Return [X, Y] of the center of cell containing provided text 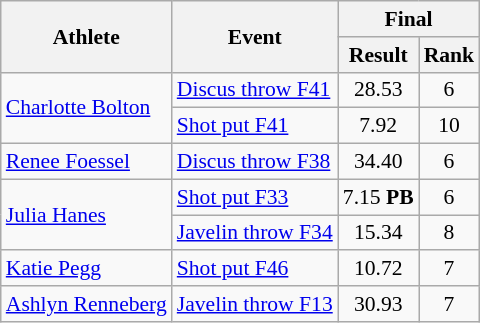
Ashlyn Renneberg [86, 304]
Rank [450, 55]
Result [378, 55]
34.40 [378, 162]
Final [408, 19]
Discus throw F38 [255, 162]
Event [255, 36]
Shot put F46 [255, 269]
Athlete [86, 36]
15.34 [378, 233]
Charlotte Bolton [86, 108]
7.15 PB [378, 197]
Javelin throw F13 [255, 304]
10.72 [378, 269]
Renee Foessel [86, 162]
Katie Pegg [86, 269]
Shot put F41 [255, 126]
8 [450, 233]
28.53 [378, 90]
Discus throw F41 [255, 90]
Shot put F33 [255, 197]
Javelin throw F34 [255, 233]
7.92 [378, 126]
10 [450, 126]
30.93 [378, 304]
Julia Hanes [86, 214]
